Extract the (X, Y) coordinate from the center of the cell holding the provided text.  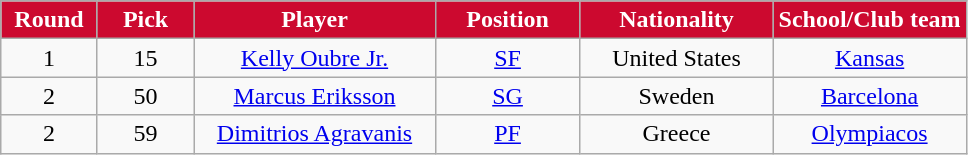
PF (508, 134)
Marcus Eriksson (314, 96)
School/Club team (870, 20)
SG (508, 96)
United States (676, 58)
Kansas (870, 58)
1 (50, 58)
Position (508, 20)
Dimitrios Agravanis (314, 134)
Player (314, 20)
50 (146, 96)
15 (146, 58)
Greece (676, 134)
Sweden (676, 96)
Round (50, 20)
Nationality (676, 20)
Kelly Oubre Jr. (314, 58)
Pick (146, 20)
59 (146, 134)
Barcelona (870, 96)
Olympiacos (870, 134)
SF (508, 58)
